For the text-containing cell, return its midpoint in [X, Y] coordinate format. 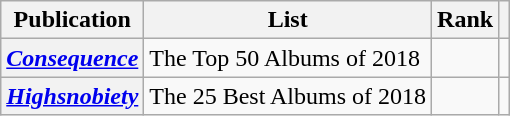
Rank [466, 20]
Consequence [72, 58]
Highsnobiety [72, 96]
List [288, 20]
Publication [72, 20]
The 25 Best Albums of 2018 [288, 96]
The Top 50 Albums of 2018 [288, 58]
